Return the (x, y) coordinate for the center point of the cell that contains the specified text.  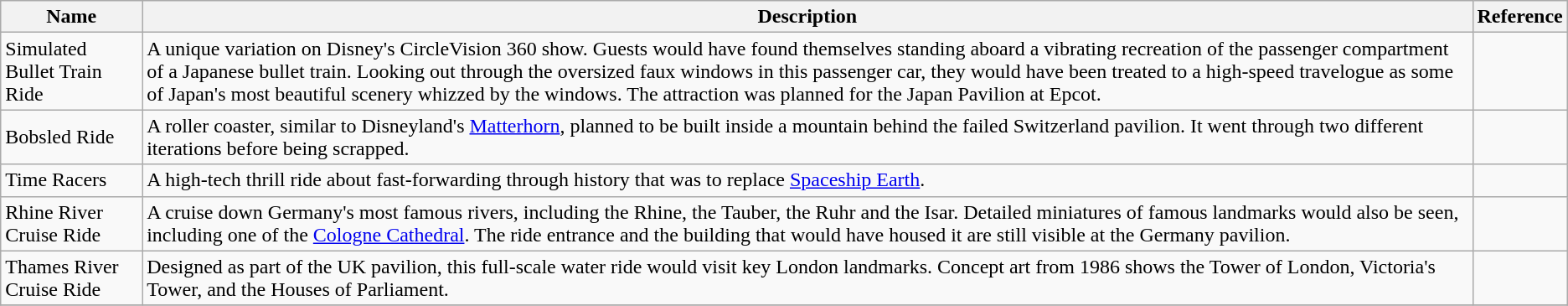
Bobsled Ride (72, 137)
Thames River Cruise Ride (72, 278)
Name (72, 17)
A high-tech thrill ride about fast-forwarding through history that was to replace Spaceship Earth. (807, 180)
Simulated Bullet Train Ride (72, 71)
Description (807, 17)
Time Racers (72, 180)
Rhine River Cruise Ride (72, 223)
Reference (1519, 17)
